Determine the (x, y) coordinate at the center of the cell enclosing the given text.  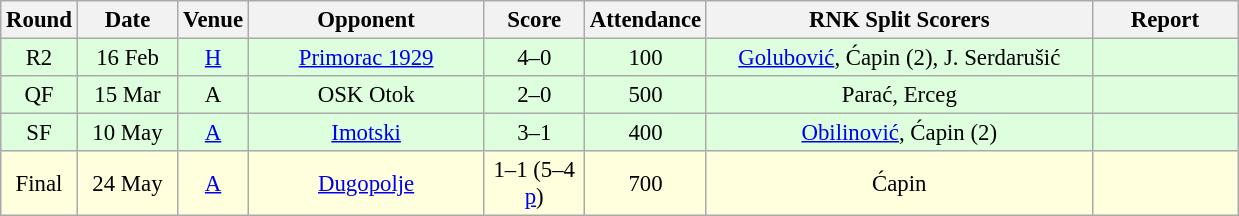
100 (646, 58)
OSK Otok (366, 95)
700 (646, 184)
15 Mar (128, 95)
24 May (128, 184)
Primorac 1929 (366, 58)
Attendance (646, 20)
Opponent (366, 20)
Dugopolje (366, 184)
16 Feb (128, 58)
R2 (39, 58)
Imotski (366, 133)
Score (534, 20)
500 (646, 95)
SF (39, 133)
Ćapin (899, 184)
Final (39, 184)
QF (39, 95)
Obilinović, Ćapin (2) (899, 133)
Round (39, 20)
RNK Split Scorers (899, 20)
4–0 (534, 58)
400 (646, 133)
Date (128, 20)
Report (1165, 20)
3–1 (534, 133)
2–0 (534, 95)
1–1 (5–4 p) (534, 184)
H (214, 58)
Venue (214, 20)
Parać, Erceg (899, 95)
10 May (128, 133)
Golubović, Ćapin (2), J. Serdarušić (899, 58)
